Provide the (x, y) coordinate of the cell's center where the given text is located.  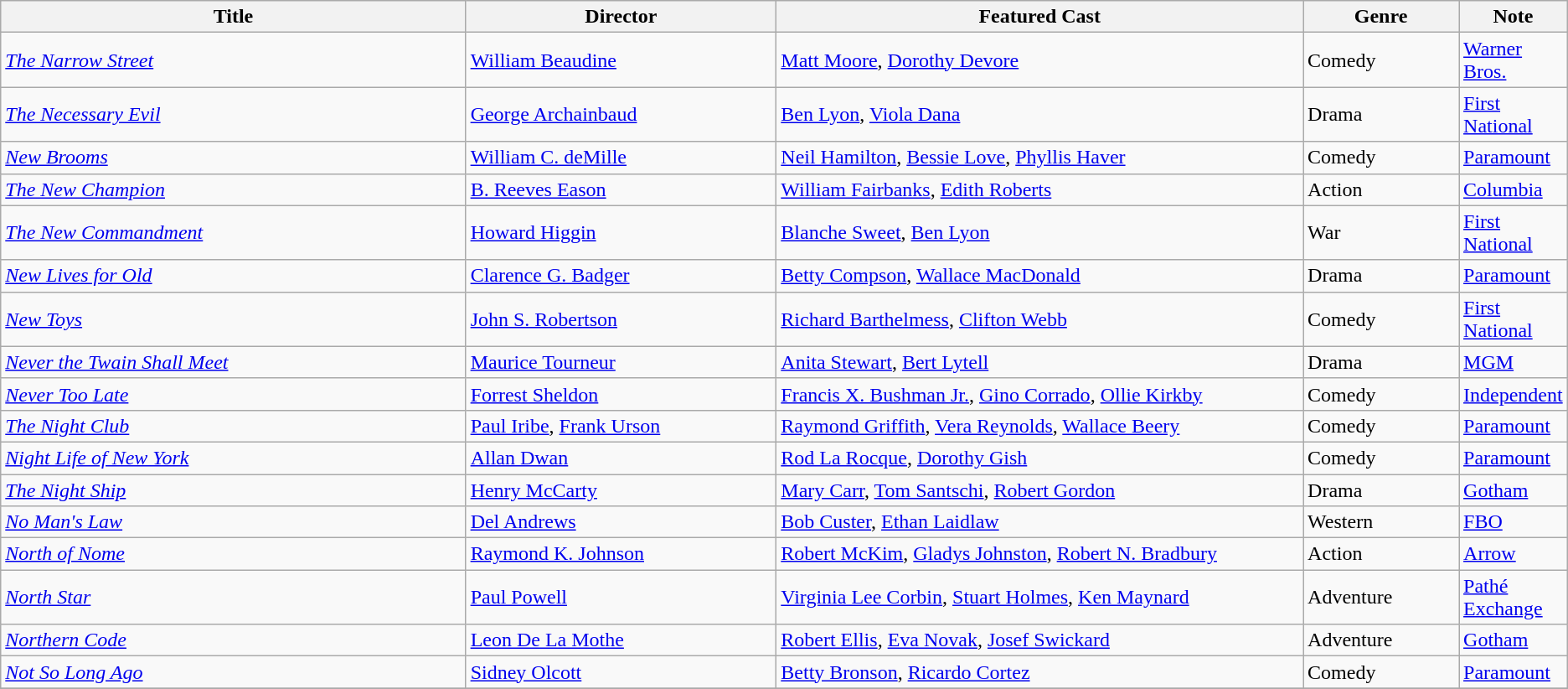
Bob Custer, Ethan Laidlaw (1040, 522)
Blanche Sweet, Ben Lyon (1040, 233)
Betty Compson, Wallace MacDonald (1040, 276)
The Night Club (233, 426)
Western (1381, 522)
Anita Stewart, Bert Lytell (1040, 362)
Virginia Lee Corbin, Stuart Holmes, Ken Maynard (1040, 597)
Paul Iribe, Frank Urson (622, 426)
Henry McCarty (622, 490)
New Lives for Old (233, 276)
Not So Long Ago (233, 672)
Raymond K. Johnson (622, 554)
Mary Carr, Tom Santschi, Robert Gordon (1040, 490)
John S. Robertson (622, 319)
Independent (1514, 394)
Never the Twain Shall Meet (233, 362)
The Night Ship (233, 490)
Note (1514, 17)
Sidney Olcott (622, 672)
Paul Powell (622, 597)
Arrow (1514, 554)
Francis X. Bushman Jr., Gino Corrado, Ollie Kirkby (1040, 394)
Robert Ellis, Eva Novak, Josef Swickard (1040, 640)
Genre (1381, 17)
New Brooms (233, 158)
B. Reeves Eason (622, 189)
Featured Cast (1040, 17)
Robert McKim, Gladys Johnston, Robert N. Bradbury (1040, 554)
George Archainbaud (622, 114)
William C. deMille (622, 158)
The Narrow Street (233, 60)
Northern Code (233, 640)
Neil Hamilton, Bessie Love, Phyllis Haver (1040, 158)
Leon De La Mothe (622, 640)
Clarence G. Badger (622, 276)
Matt Moore, Dorothy Devore (1040, 60)
Betty Bronson, Ricardo Cortez (1040, 672)
Allan Dwan (622, 458)
Forrest Sheldon (622, 394)
Howard Higgin (622, 233)
North Star (233, 597)
Night Life of New York (233, 458)
Rod La Rocque, Dorothy Gish (1040, 458)
William Fairbanks, Edith Roberts (1040, 189)
North of Nome (233, 554)
New Toys (233, 319)
Richard Barthelmess, Clifton Webb (1040, 319)
Warner Bros. (1514, 60)
Del Andrews (622, 522)
Raymond Griffith, Vera Reynolds, Wallace Beery (1040, 426)
Director (622, 17)
Columbia (1514, 189)
MGM (1514, 362)
Title (233, 17)
Pathé Exchange (1514, 597)
The Necessary Evil (233, 114)
The New Champion (233, 189)
War (1381, 233)
FBO (1514, 522)
The New Commandment (233, 233)
No Man's Law (233, 522)
William Beaudine (622, 60)
Never Too Late (233, 394)
Ben Lyon, Viola Dana (1040, 114)
Maurice Tourneur (622, 362)
